Identify which cell holds the provided text, then report its (X, Y) central coordinate. 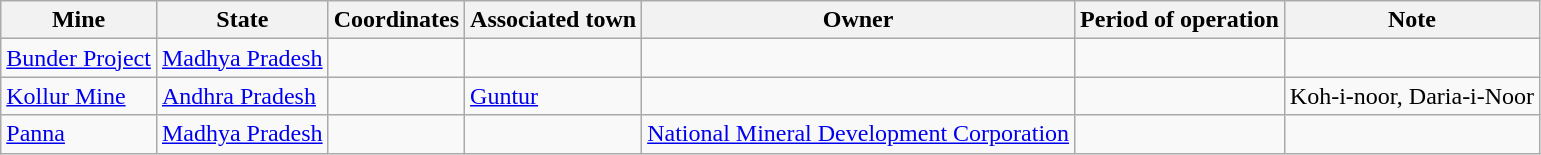
Mine (79, 20)
National Mineral Development Corporation (858, 134)
Panna (79, 134)
Bunder Project (79, 58)
Coordinates (396, 20)
Guntur (554, 96)
State (242, 20)
Period of operation (1180, 20)
Owner (858, 20)
Koh-i-noor, Daria-i-Noor (1412, 96)
Kollur Mine (79, 96)
Note (1412, 20)
Associated town (554, 20)
Andhra Pradesh (242, 96)
